Return the [x, y] coordinate for the center point of the cell that contains the specified text.  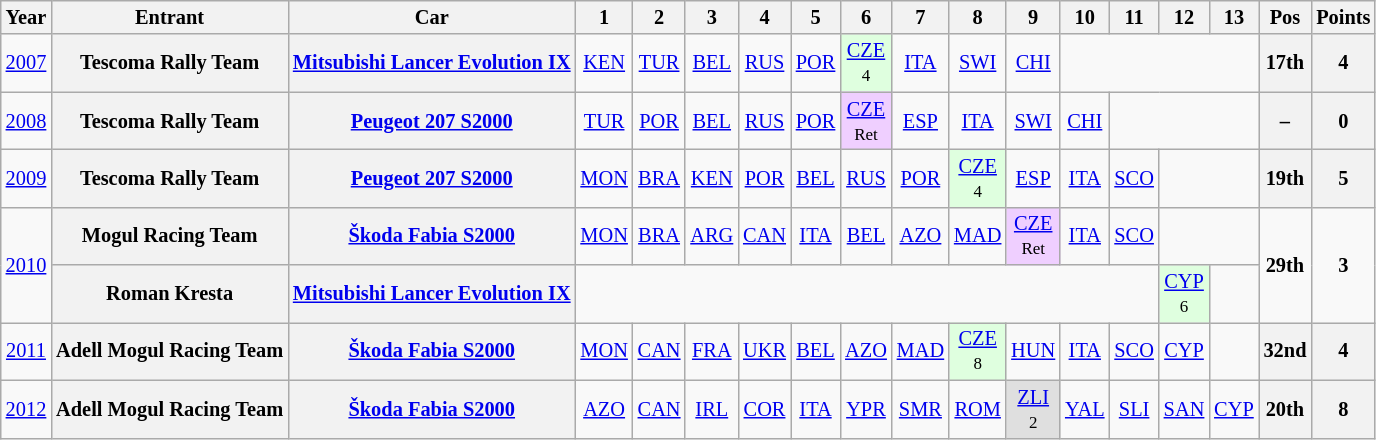
Pos [1286, 17]
UKR [764, 351]
ROM [978, 409]
CYP6 [1184, 294]
2 [660, 17]
Year [26, 17]
COR [764, 409]
29th [1286, 264]
0 [1343, 121]
20th [1286, 409]
12 [1184, 17]
13 [1234, 17]
11 [1134, 17]
IRL [712, 409]
– [1286, 121]
32nd [1286, 351]
Roman Kresta [170, 294]
10 [1084, 17]
SMR [920, 409]
7 [920, 17]
19th [1286, 178]
ARG [712, 236]
Entrant [170, 17]
SLI [1134, 409]
2009 [26, 178]
9 [1033, 17]
ZLI2 [1033, 409]
2011 [26, 351]
2008 [26, 121]
2012 [26, 409]
HUN [1033, 351]
2010 [26, 264]
CZE8 [978, 351]
1 [604, 17]
Car [432, 17]
2007 [26, 63]
YAL [1084, 409]
6 [866, 17]
SAN [1184, 409]
17th [1286, 63]
FRA [712, 351]
Points [1343, 17]
Mogul Racing Team [170, 236]
YPR [866, 409]
